Return the [X, Y] coordinate for the center point of the cell that contains the specified text.  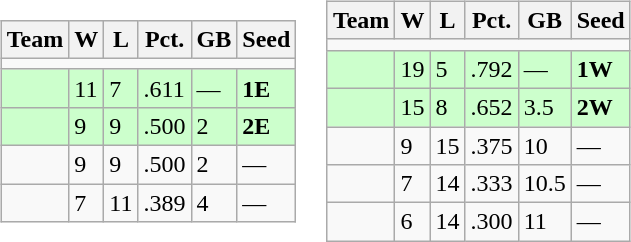
.792 [492, 69]
.300 [492, 222]
2W [600, 107]
5 [448, 69]
8 [448, 107]
19 [412, 69]
2E [266, 126]
.652 [492, 107]
6 [412, 222]
4 [214, 203]
1E [266, 88]
1W [600, 69]
.389 [164, 203]
3.5 [544, 107]
10 [544, 145]
10.5 [544, 184]
.333 [492, 184]
.611 [164, 88]
.375 [492, 145]
